Provide the [X, Y] coordinate of the cell's center where the given text is located.  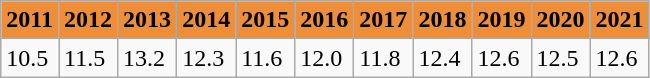
2013 [148, 20]
2016 [324, 20]
2014 [206, 20]
2021 [620, 20]
2017 [384, 20]
10.5 [30, 58]
2018 [442, 20]
12.3 [206, 58]
12.4 [442, 58]
12.0 [324, 58]
12.5 [560, 58]
2019 [502, 20]
11.6 [266, 58]
2011 [30, 20]
2012 [88, 20]
13.2 [148, 58]
2020 [560, 20]
11.5 [88, 58]
11.8 [384, 58]
2015 [266, 20]
